Locate the cell with the specified text and output its (x, y) center coordinate. 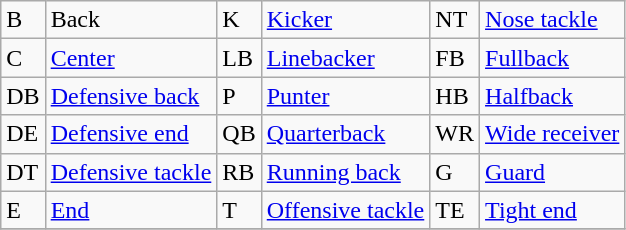
Back (131, 20)
E (23, 210)
NT (455, 20)
RB (239, 172)
Tight end (552, 210)
DB (23, 96)
End (131, 210)
Offensive tackle (346, 210)
DE (23, 134)
Punter (346, 96)
DT (23, 172)
Wide receiver (552, 134)
Guard (552, 172)
Halfback (552, 96)
Running back (346, 172)
HB (455, 96)
LB (239, 58)
WR (455, 134)
Nose tackle (552, 20)
G (455, 172)
Fullback (552, 58)
Defensive tackle (131, 172)
P (239, 96)
FB (455, 58)
T (239, 210)
Linebacker (346, 58)
Center (131, 58)
QB (239, 134)
Quarterback (346, 134)
K (239, 20)
Defensive end (131, 134)
C (23, 58)
Kicker (346, 20)
TE (455, 210)
B (23, 20)
Defensive back (131, 96)
